Provide the (X, Y) coordinate of the cell's center where the given text is located.  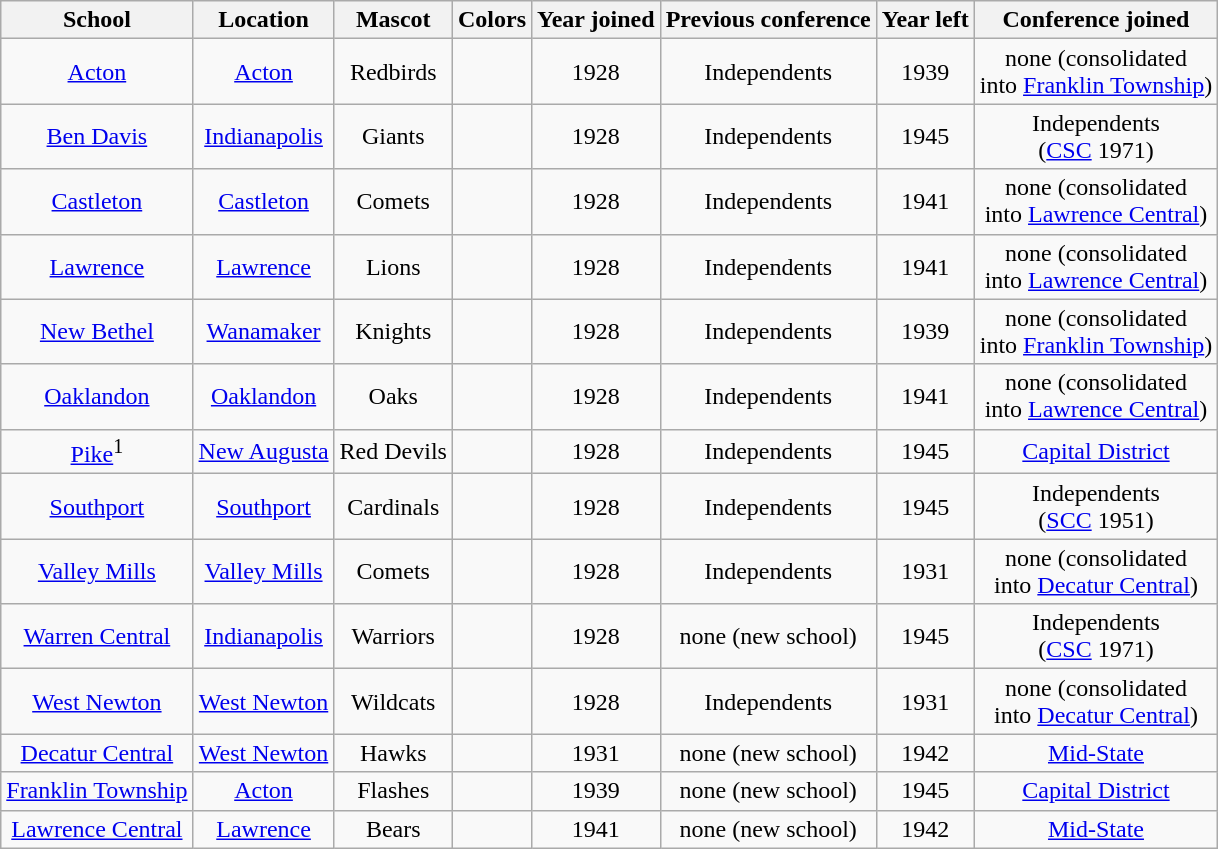
Mascot (393, 20)
Oaks (393, 396)
New Bethel (97, 332)
Hawks (393, 753)
Redbirds (393, 72)
Colors (492, 20)
Lions (393, 266)
Wildcats (393, 702)
Franklin Township (97, 791)
Wanamaker (264, 332)
Giants (393, 136)
Flashes (393, 791)
Pike1 (97, 452)
Lawrence Central (97, 829)
Previous conference (768, 20)
Conference joined (1096, 20)
Warriors (393, 636)
Knights (393, 332)
Independents(SCC 1951) (1096, 506)
School (97, 20)
Year left (925, 20)
New Augusta (264, 452)
Warren Central (97, 636)
Location (264, 20)
Ben Davis (97, 136)
Year joined (596, 20)
Cardinals (393, 506)
Decatur Central (97, 753)
Bears (393, 829)
Red Devils (393, 452)
